Extract the [x, y] coordinate from the center of the cell holding the provided text.  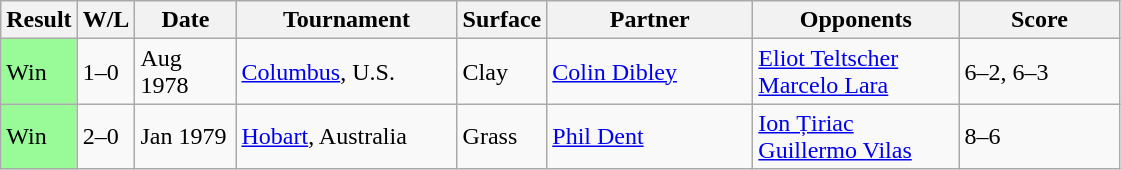
Eliot Teltscher Marcelo Lara [856, 72]
1–0 [106, 72]
Jan 1979 [186, 136]
Opponents [856, 20]
Result [39, 20]
Clay [502, 72]
Ion Țiriac Guillermo Vilas [856, 136]
2–0 [106, 136]
Date [186, 20]
Colin Dibley [650, 72]
Score [1040, 20]
Columbus, U.S. [346, 72]
6–2, 6–3 [1040, 72]
Phil Dent [650, 136]
Aug 1978 [186, 72]
W/L [106, 20]
Tournament [346, 20]
Partner [650, 20]
Grass [502, 136]
Hobart, Australia [346, 136]
8–6 [1040, 136]
Surface [502, 20]
